From the cell containing the given text, extract its center point as (X, Y) coordinate. 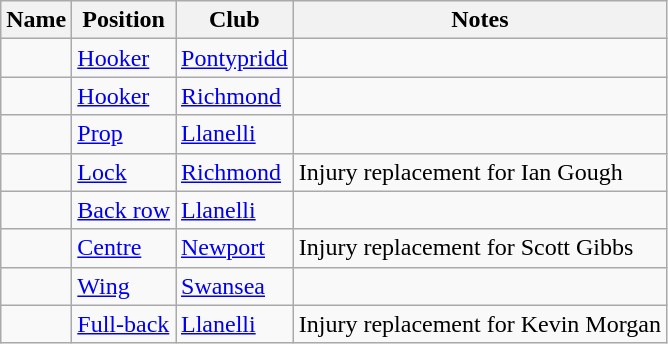
Lock (124, 172)
Pontypridd (235, 58)
Injury replacement for Scott Gibbs (480, 248)
Full-back (124, 324)
Club (235, 20)
Newport (235, 248)
Notes (480, 20)
Name (36, 20)
Injury replacement for Ian Gough (480, 172)
Centre (124, 248)
Wing (124, 286)
Prop (124, 134)
Position (124, 20)
Swansea (235, 286)
Back row (124, 210)
Injury replacement for Kevin Morgan (480, 324)
